Return [x, y] of the center of cell containing provided text 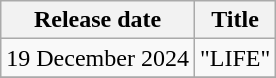
Title [234, 20]
Release date [98, 20]
19 December 2024 [98, 58]
"LIFE" [234, 58]
